Return (x, y) of the center of cell containing provided text 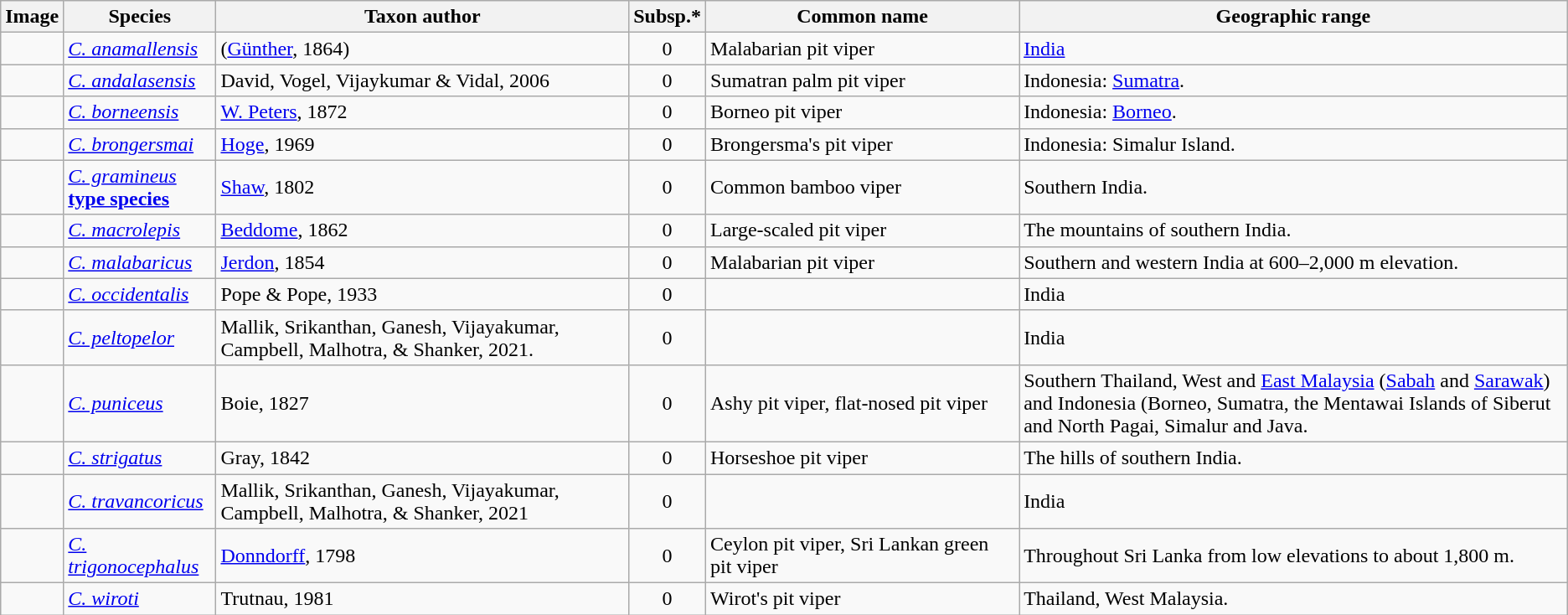
Common name (863, 17)
Borneo pit viper (863, 112)
C. borneensis (140, 112)
Throughout Sri Lanka from low elevations to about 1,800 m. (1293, 556)
W. Peters, 1872 (422, 112)
Mallik, Srikanthan, Ganesh, Vijayakumar, Campbell, Malhotra, & Shanker, 2021 (422, 501)
Indonesia: Borneo. (1293, 112)
(Günther, 1864) (422, 49)
Hoge, 1969 (422, 144)
Wirot's pit viper (863, 599)
Subsp.* (668, 17)
Geographic range (1293, 17)
Ceylon pit viper, Sri Lankan green pit viper (863, 556)
Indonesia: Sumatra. (1293, 80)
Sumatran palm pit viper (863, 80)
C. occidentalis (140, 294)
Indonesia: Simalur Island. (1293, 144)
C. peltopelor (140, 337)
Thailand, West Malaysia. (1293, 599)
C. puniceus (140, 403)
Donndorff, 1798 (422, 556)
Species (140, 17)
Large-scaled pit viper (863, 230)
Brongersma's pit viper (863, 144)
Beddome, 1862 (422, 230)
C. travancoricus (140, 501)
Boie, 1827 (422, 403)
C. wiroti (140, 599)
C. malabaricus (140, 262)
Trutnau, 1981 (422, 599)
C. strigatus (140, 457)
C. brongersmai (140, 144)
David, Vogel, Vijaykumar & Vidal, 2006 (422, 80)
Southern India. (1293, 188)
C. gramineustype species (140, 188)
Common bamboo viper (863, 188)
Mallik, Srikanthan, Ganesh, Vijayakumar, Campbell, Malhotra, & Shanker, 2021. (422, 337)
C. macrolepis (140, 230)
Ashy pit viper, flat-nosed pit viper (863, 403)
C. anamallensis (140, 49)
The hills of southern India. (1293, 457)
Image (32, 17)
Pope & Pope, 1933 (422, 294)
Shaw, 1802 (422, 188)
Jerdon, 1854 (422, 262)
Southern and western India at 600–2,000 m elevation. (1293, 262)
Taxon author (422, 17)
The mountains of southern India. (1293, 230)
C. andalasensis (140, 80)
Horseshoe pit viper (863, 457)
C. trigonocephalus (140, 556)
Gray, 1842 (422, 457)
